Scan for the cell matching the given text and deliver its [X, Y] coordinate at center. 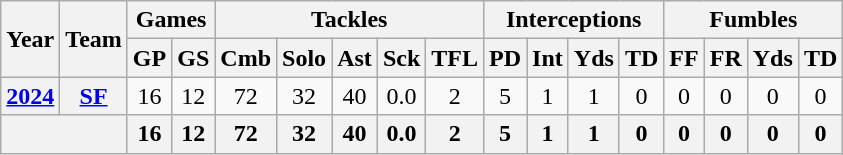
Games [170, 20]
PD [506, 58]
Solo [304, 58]
FF [684, 58]
2024 [30, 96]
Interceptions [574, 20]
GS [194, 58]
Year [30, 39]
Fumbles [754, 20]
Tackles [350, 20]
Ast [355, 58]
Sck [401, 58]
GP [149, 58]
SF [94, 96]
FR [726, 58]
TFL [455, 58]
Cmb [246, 58]
Int [548, 58]
Team [94, 39]
